Provide the [x, y] coordinate of the cell's center where the given text is located.  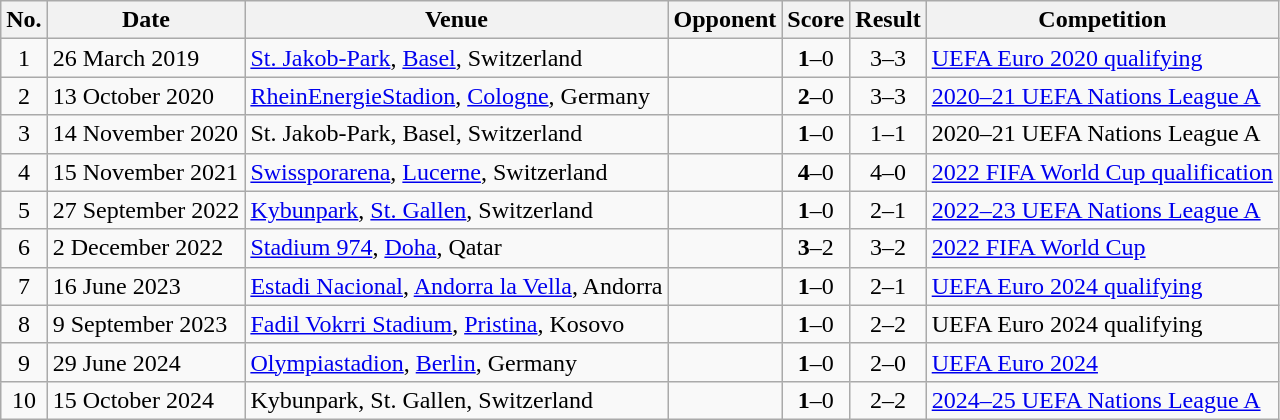
Fadil Vokrri Stadium, Pristina, Kosovo [456, 324]
Venue [456, 20]
3 [24, 134]
8 [24, 324]
2022 FIFA World Cup [1102, 248]
2 December 2022 [146, 248]
2022–23 UEFA Nations League A [1102, 210]
Olympiastadion, Berlin, Germany [456, 362]
7 [24, 286]
Competition [1102, 20]
4 [24, 172]
1 [24, 58]
Stadium 974, Doha, Qatar [456, 248]
16 June 2023 [146, 286]
26 March 2019 [146, 58]
1–1 [888, 134]
9 [24, 362]
2024–25 UEFA Nations League A [1102, 400]
13 October 2020 [146, 96]
Result [888, 20]
2022 FIFA World Cup qualification [1102, 172]
Opponent [725, 20]
2 [24, 96]
RheinEnergieStadion, Cologne, Germany [456, 96]
10 [24, 400]
15 November 2021 [146, 172]
Swissporarena, Lucerne, Switzerland [456, 172]
UEFA Euro 2020 qualifying [1102, 58]
27 September 2022 [146, 210]
No. [24, 20]
UEFA Euro 2024 [1102, 362]
Estadi Nacional, Andorra la Vella, Andorra [456, 286]
Date [146, 20]
29 June 2024 [146, 362]
Score [816, 20]
5 [24, 210]
15 October 2024 [146, 400]
9 September 2023 [146, 324]
14 November 2020 [146, 134]
6 [24, 248]
